Extract the (x, y) coordinate from the center of the cell holding the provided text.  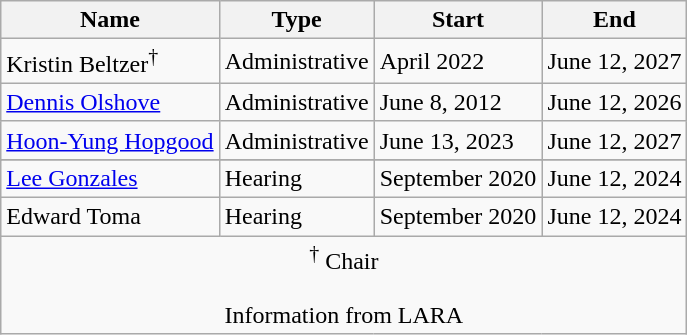
June 12, 2026 (614, 102)
Lee Gonzales (110, 178)
Hoon-Yung Hopgood (110, 140)
Dennis Olshove (110, 102)
Name (110, 20)
End (614, 20)
Start (458, 20)
† ChairInformation from LARA (344, 286)
Type (296, 20)
April 2022 (458, 62)
Kristin Beltzer† (110, 62)
Edward Toma (110, 217)
June 13, 2023 (458, 140)
June 8, 2012 (458, 102)
